From the cell containing the given text, extract its center point as (X, Y) coordinate. 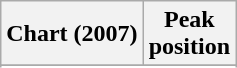
Chart (2007) (72, 34)
Peakposition (189, 34)
